Output the [X, Y] coordinate of the center of the cell containing the given text.  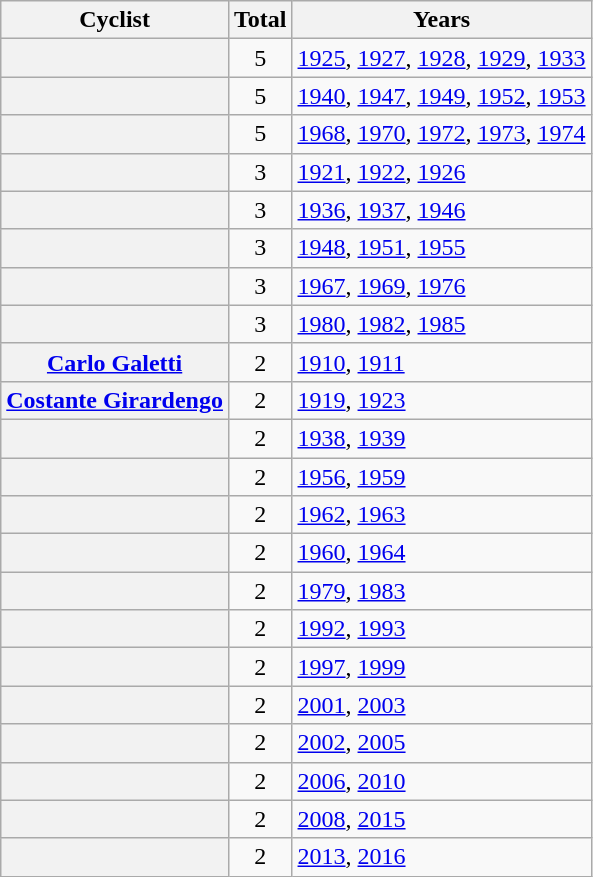
1960, 1964 [442, 553]
1967, 1969, 1976 [442, 286]
2001, 2003 [442, 705]
1992, 1993 [442, 629]
Carlo Galetti [115, 362]
2013, 2016 [442, 857]
1968, 1970, 1972, 1973, 1974 [442, 134]
1919, 1923 [442, 400]
1938, 1939 [442, 438]
Total [260, 20]
Cyclist [115, 20]
2002, 2005 [442, 743]
1997, 1999 [442, 667]
Years [442, 20]
1956, 1959 [442, 477]
1948, 1951, 1955 [442, 248]
1979, 1983 [442, 591]
1980, 1982, 1985 [442, 324]
1925, 1927, 1928, 1929, 1933 [442, 58]
Costante Girardengo [115, 400]
1940, 1947, 1949, 1952, 1953 [442, 96]
2006, 2010 [442, 781]
2008, 2015 [442, 819]
1936, 1937, 1946 [442, 210]
1962, 1963 [442, 515]
1910, 1911 [442, 362]
1921, 1922, 1926 [442, 172]
